Capture the cell that displays the provided text and extract its [X, Y] central coordinate. 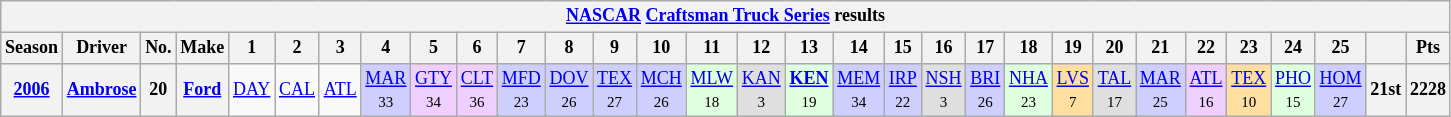
ATL16 [1206, 90]
MCH26 [661, 90]
Ford [202, 90]
LVS7 [1072, 90]
PHO15 [1294, 90]
13 [809, 48]
TAL17 [1114, 90]
MEM34 [859, 90]
8 [569, 48]
IRP22 [902, 90]
MAR33 [386, 90]
10 [661, 48]
No. [158, 48]
Ambrose [101, 90]
22 [1206, 48]
2228 [1428, 90]
Season [32, 48]
NSH3 [944, 90]
3 [340, 48]
NASCAR Craftsman Truck Series results [726, 16]
7 [521, 48]
Make [202, 48]
DOV26 [569, 90]
25 [1340, 48]
KEN19 [809, 90]
KAN3 [761, 90]
18 [1029, 48]
2 [298, 48]
2006 [32, 90]
Pts [1428, 48]
GTY34 [434, 90]
MLW18 [712, 90]
DAY [252, 90]
12 [761, 48]
MAR25 [1161, 90]
16 [944, 48]
14 [859, 48]
HOM27 [1340, 90]
15 [902, 48]
Driver [101, 48]
17 [986, 48]
ATL [340, 90]
CAL [298, 90]
19 [1072, 48]
TEX10 [1249, 90]
11 [712, 48]
21st [1386, 90]
MFD23 [521, 90]
23 [1249, 48]
BRI26 [986, 90]
1 [252, 48]
6 [476, 48]
21 [1161, 48]
NHA23 [1029, 90]
CLT36 [476, 90]
TEX27 [615, 90]
9 [615, 48]
4 [386, 48]
5 [434, 48]
24 [1294, 48]
